Locate the cell with the specified text and output its (X, Y) center coordinate. 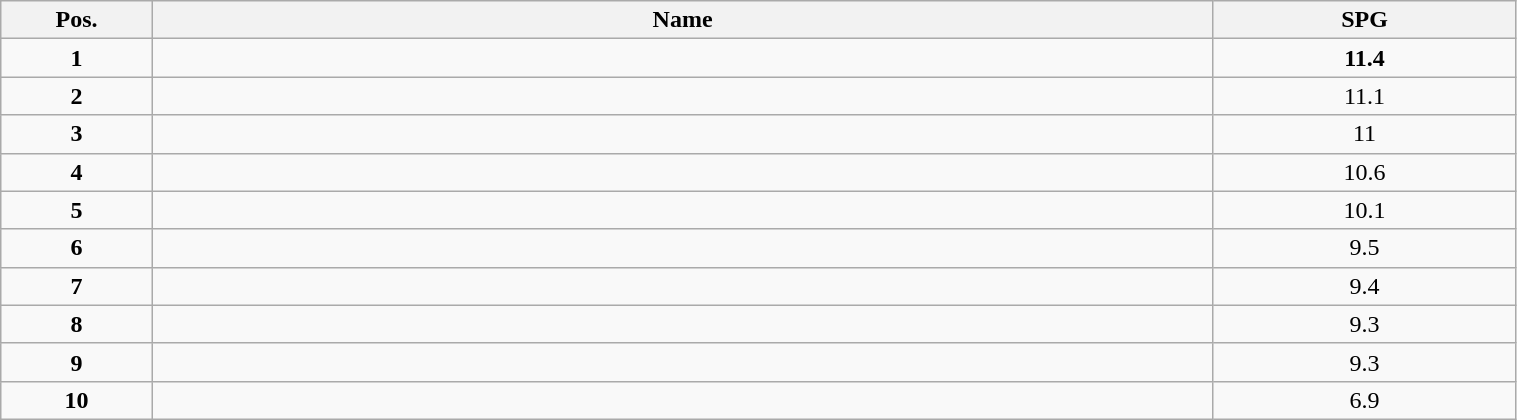
9.4 (1364, 286)
10 (77, 400)
9 (77, 362)
2 (77, 96)
9.5 (1364, 248)
SPG (1364, 20)
6 (77, 248)
10.6 (1364, 172)
8 (77, 324)
6.9 (1364, 400)
11.1 (1364, 96)
Pos. (77, 20)
3 (77, 134)
7 (77, 286)
10.1 (1364, 210)
4 (77, 172)
11.4 (1364, 58)
1 (77, 58)
Name (682, 20)
5 (77, 210)
11 (1364, 134)
